Provide the [X, Y] coordinate of the cell's center where the given text is located.  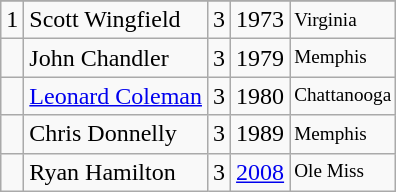
1980 [260, 96]
Ryan Hamilton [116, 172]
Chattanooga [343, 96]
Ole Miss [343, 172]
1973 [260, 20]
1 [12, 20]
1989 [260, 134]
Virginia [343, 20]
Chris Donnelly [116, 134]
Leonard Coleman [116, 96]
2008 [260, 172]
John Chandler [116, 58]
Scott Wingfield [116, 20]
1979 [260, 58]
